Detect which cell encompasses the target text, then output its [x, y] center coordinate. 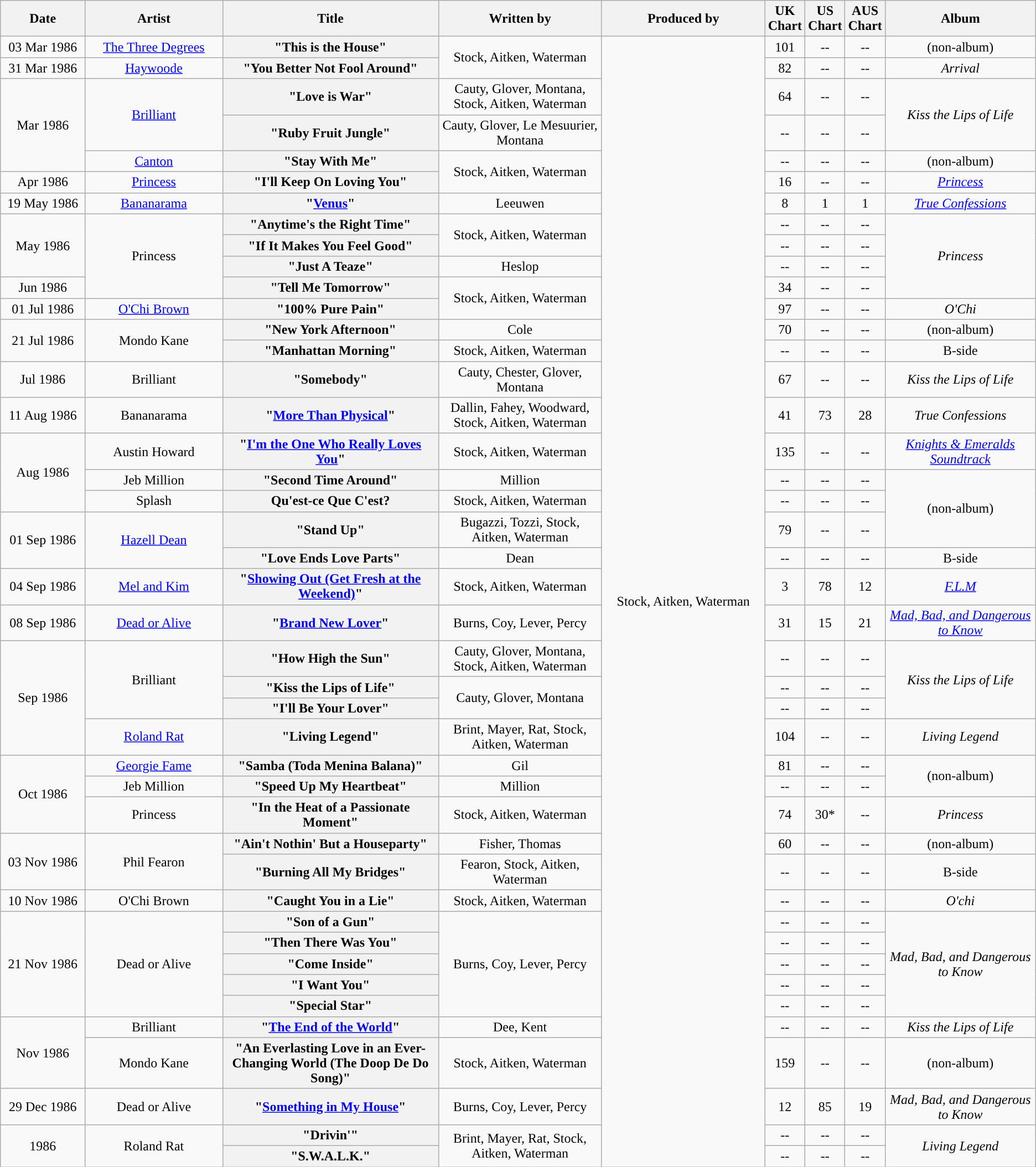
"An Everlasting Love in an Ever-Changing World (The Doop De Do Song)" [330, 1063]
Date [43, 19]
"Ain't Nothin' But a Houseparty" [330, 844]
21 [865, 622]
34 [785, 287]
Splash [154, 501]
UK Chart [785, 19]
Written by [520, 19]
"Just A Teaze" [330, 266]
73 [825, 415]
O'chi [960, 901]
"Son of a Gun" [330, 922]
"Samba (Toda Menina Balana)" [330, 766]
21 Jul 1986 [43, 340]
21 Nov 1986 [43, 964]
"I'm the One Who Really Loves You" [330, 452]
04 Sep 1986 [43, 587]
01 Jul 1986 [43, 308]
101 [785, 47]
"In the Heat of a Passionate Moment" [330, 815]
31 Mar 1986 [43, 68]
"Drivin'" [330, 1135]
"The End of the World" [330, 1027]
"Come Inside" [330, 964]
Mel and Kim [154, 587]
85 [825, 1106]
"Brand New Lover" [330, 622]
74 [785, 815]
"Love Ends Love Parts" [330, 558]
"Venus" [330, 203]
"Second Time Around" [330, 480]
Cauty, Chester, Glover, Montana [520, 380]
The Three Degrees [154, 47]
May 1986 [43, 245]
Artist [154, 19]
"I'll Be Your Lover" [330, 708]
97 [785, 308]
"How High the Sun" [330, 659]
10 Nov 1986 [43, 901]
3 [785, 587]
11 Aug 1986 [43, 415]
Fearon, Stock, Aitken, Waterman [520, 872]
F.L.M [960, 587]
AUS Chart [865, 19]
28 [865, 415]
"Kiss the Lips of Life" [330, 687]
Mar 1986 [43, 125]
Heslop [520, 266]
"Stand Up" [330, 529]
Nov 1986 [43, 1052]
"Then There Was You" [330, 943]
"I Want You" [330, 985]
79 [785, 529]
81 [785, 766]
41 [785, 415]
Title [330, 19]
"If It Makes You Feel Good" [330, 245]
Album [960, 19]
"You Better Not Fool Around" [330, 68]
78 [825, 587]
60 [785, 844]
"Burning All My Bridges" [330, 872]
"Anytime's the Right Time" [330, 224]
135 [785, 452]
Aug 1986 [43, 473]
Arrival [960, 68]
Oct 1986 [43, 794]
19 May 1986 [43, 203]
Cauty, Glover, Le Mesuurier, Montana [520, 133]
Jul 1986 [43, 380]
Dean [520, 558]
"S.W.A.L.K." [330, 1156]
Apr 1986 [43, 182]
Hazell Dean [154, 540]
03 Mar 1986 [43, 47]
Dallin, Fahey, Woodward, Stock, Aitken, Waterman [520, 415]
Gil [520, 766]
19 [865, 1106]
30* [825, 815]
8 [785, 203]
"Special Star" [330, 1006]
01 Sep 1986 [43, 540]
"I'll Keep On Loving You" [330, 182]
Canton [154, 161]
67 [785, 380]
"100% Pure Pain" [330, 308]
31 [785, 622]
Cauty, Glover, Montana [520, 698]
"Tell Me Tomorrow" [330, 287]
104 [785, 736]
"Living Legend" [330, 736]
"Somebody" [330, 380]
Bugazzi, Tozzi, Stock, Aitken, Waterman [520, 529]
"Stay With Me" [330, 161]
O'Chi [960, 308]
"Showing Out (Get Fresh at the Weekend)" [330, 587]
"Love is War" [330, 96]
Fisher, Thomas [520, 844]
03 Nov 1986 [43, 861]
1986 [43, 1145]
US Chart [825, 19]
70 [785, 330]
64 [785, 96]
Jun 1986 [43, 287]
Qu'est-ce Que C'est? [330, 501]
Haywoode [154, 68]
"More Than Physical" [330, 415]
Dee, Kent [520, 1027]
15 [825, 622]
Austin Howard [154, 452]
29 Dec 1986 [43, 1106]
Knights & Emeralds Soundtrack [960, 452]
82 [785, 68]
Cole [520, 330]
"Something in My House" [330, 1106]
"Ruby Fruit Jungle" [330, 133]
Georgie Fame [154, 766]
"This is the House" [330, 47]
"Speed Up My Heartbeat" [330, 787]
Phil Fearon [154, 861]
Sep 1986 [43, 698]
"Manhattan Morning" [330, 351]
"Caught You in a Lie" [330, 901]
Produced by [683, 19]
159 [785, 1063]
08 Sep 1986 [43, 622]
"New York Afternoon" [330, 330]
Leeuwen [520, 203]
16 [785, 182]
